Identify which cell holds the provided text, then report its [X, Y] central coordinate. 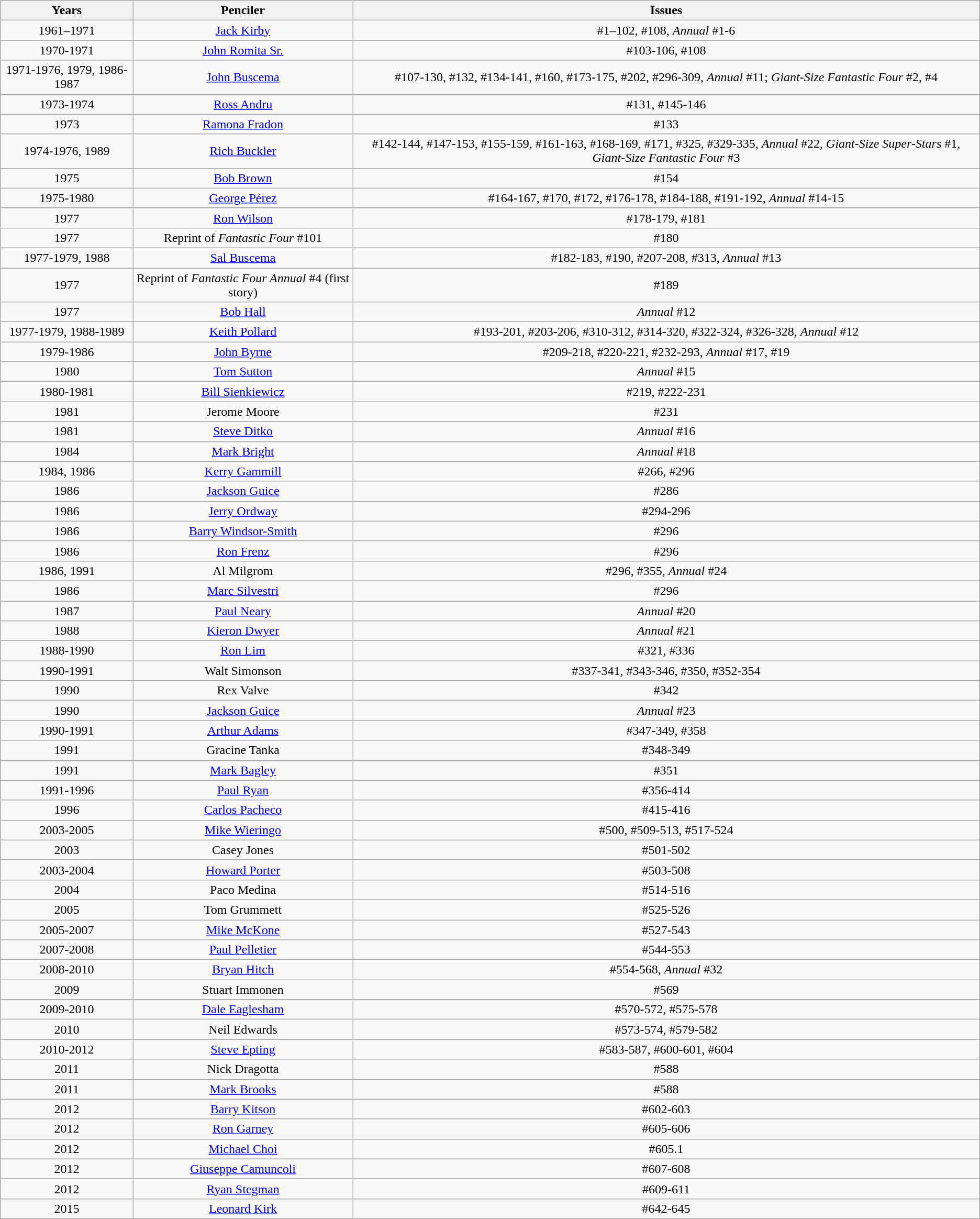
#348-349 [666, 750]
Barry Windsor-Smith [243, 531]
Penciler [243, 10]
1984 [67, 451]
#570-572, #575-578 [666, 1010]
Rich Buckler [243, 151]
Giuseppe Camuncoli [243, 1169]
Sal Buscema [243, 258]
#554-568, Annual #32 [666, 970]
Mike Wieringo [243, 830]
1980-1981 [67, 392]
#133 [666, 124]
2004 [67, 890]
#583-587, #600-601, #604 [666, 1049]
Al Milgrom [243, 571]
1979-1986 [67, 352]
#107-130, #132, #134-141, #160, #173-175, #202, #296-309, Annual #11; Giant-Size Fantastic Four #2, #4 [666, 77]
#605-606 [666, 1129]
#527-543 [666, 929]
John Romita Sr. [243, 50]
Jerome Moore [243, 412]
Ramona Fradon [243, 124]
1988-1990 [67, 651]
#154 [666, 178]
Nick Dragotta [243, 1069]
1971-1976, 1979, 1986-1987 [67, 77]
1980 [67, 372]
1996 [67, 810]
Gracine Tanka [243, 750]
1961–1971 [67, 30]
#294-296 [666, 511]
Ron Frenz [243, 551]
Arthur Adams [243, 730]
Paco Medina [243, 890]
Bryan Hitch [243, 970]
#347-349, #358 [666, 730]
Reprint of Fantastic Four #101 [243, 238]
#193-201, #203-206, #310-312, #314-320, #322-324, #326-328, Annual #12 [666, 332]
#602-603 [666, 1109]
1986, 1991 [67, 571]
Ross Andru [243, 104]
1977-1979, 1988-1989 [67, 332]
#501-502 [666, 850]
Steve Epting [243, 1049]
Jerry Ordway [243, 511]
2005-2007 [67, 929]
1973 [67, 124]
Reprint of Fantastic Four Annual #4 (first story) [243, 285]
2015 [67, 1209]
1975-1980 [67, 198]
Years [67, 10]
Annual #20 [666, 611]
#178-179, #181 [666, 218]
#209-218, #220-221, #232-293, Annual #17, #19 [666, 352]
Walt Simonson [243, 671]
Bob Brown [243, 178]
#131, #145-146 [666, 104]
Ron Lim [243, 651]
#219, #222-231 [666, 392]
2007-2008 [67, 950]
2008-2010 [67, 970]
1988 [67, 631]
Ryan Stegman [243, 1189]
#415-416 [666, 810]
Kieron Dwyer [243, 631]
#286 [666, 491]
#351 [666, 770]
#164-167, #170, #172, #176-178, #184-188, #191-192, Annual #14-15 [666, 198]
#266, #296 [666, 471]
2003-2005 [67, 830]
#356-414 [666, 790]
Mark Brooks [243, 1089]
Steve Ditko [243, 431]
Annual #15 [666, 372]
#607-608 [666, 1169]
Annual #12 [666, 312]
#605.1 [666, 1149]
#544-553 [666, 950]
Michael Choi [243, 1149]
#296, #355, Annual #24 [666, 571]
Issues [666, 10]
2003 [67, 850]
1973-1974 [67, 104]
Keith Pollard [243, 332]
#642-645 [666, 1209]
Annual #21 [666, 631]
Paul Neary [243, 611]
1970-1971 [67, 50]
#103-106, #108 [666, 50]
1975 [67, 178]
#321, #336 [666, 651]
1974-1976, 1989 [67, 151]
Neil Edwards [243, 1029]
Stuart Immonen [243, 990]
1984, 1986 [67, 471]
Paul Ryan [243, 790]
2005 [67, 910]
Dale Eaglesham [243, 1010]
#1–102, #108, Annual #1-6 [666, 30]
Marc Silvestri [243, 591]
2003-2004 [67, 870]
#514-516 [666, 890]
John Byrne [243, 352]
Ron Garney [243, 1129]
2009 [67, 990]
Kerry Gammill [243, 471]
#342 [666, 691]
Paul Pelletier [243, 950]
Tom Grummett [243, 910]
#609-611 [666, 1189]
Mike McKone [243, 929]
1987 [67, 611]
Annual #16 [666, 431]
#337-341, #343-346, #350, #352-354 [666, 671]
Ron Wilson [243, 218]
2010-2012 [67, 1049]
George Pérez [243, 198]
Leonard Kirk [243, 1209]
#569 [666, 990]
#500, #509-513, #517-524 [666, 830]
Annual #18 [666, 451]
Howard Porter [243, 870]
Carlos Pacheco [243, 810]
Annual #23 [666, 711]
John Buscema [243, 77]
Mark Bright [243, 451]
2010 [67, 1029]
1977-1979, 1988 [67, 258]
#180 [666, 238]
Tom Sutton [243, 372]
#573-574, #579-582 [666, 1029]
1991-1996 [67, 790]
Rex Valve [243, 691]
#142-144, #147-153, #155-159, #161-163, #168-169, #171, #325, #329-335, Annual #22, Giant-Size Super-Stars #1, Giant-Size Fantastic Four #3 [666, 151]
#231 [666, 412]
#525-526 [666, 910]
#182-183, #190, #207-208, #313, Annual #13 [666, 258]
Barry Kitson [243, 1109]
#503-508 [666, 870]
Mark Bagley [243, 770]
Casey Jones [243, 850]
Bob Hall [243, 312]
Jack Kirby [243, 30]
2009-2010 [67, 1010]
Bill Sienkiewicz [243, 392]
#189 [666, 285]
